From the cell containing the given text, extract its center point as [x, y] coordinate. 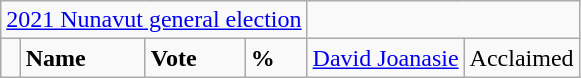
% [276, 58]
Acclaimed [522, 58]
2021 Nunavut general election [154, 20]
David Joanasie [386, 58]
Vote [195, 58]
Name [82, 58]
